Extract the (x, y) coordinate from the center of the cell holding the provided text.  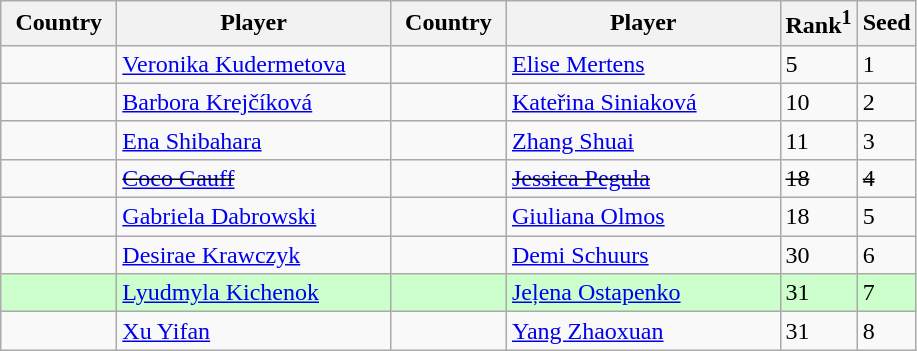
Demi Schuurs (643, 255)
Veronika Kudermetova (254, 64)
11 (818, 140)
1 (886, 64)
Rank1 (818, 24)
Xu Yifan (254, 331)
Barbora Krejčíková (254, 102)
Elise Mertens (643, 64)
Jessica Pegula (643, 178)
Seed (886, 24)
8 (886, 331)
Kateřina Siniaková (643, 102)
Desirae Krawczyk (254, 255)
Giuliana Olmos (643, 217)
Yang Zhaoxuan (643, 331)
4 (886, 178)
10 (818, 102)
2 (886, 102)
Coco Gauff (254, 178)
7 (886, 293)
6 (886, 255)
30 (818, 255)
Jeļena Ostapenko (643, 293)
Lyudmyla Kichenok (254, 293)
3 (886, 140)
Gabriela Dabrowski (254, 217)
Zhang Shuai (643, 140)
Ena Shibahara (254, 140)
